From the cell containing the given text, extract its center point as [x, y] coordinate. 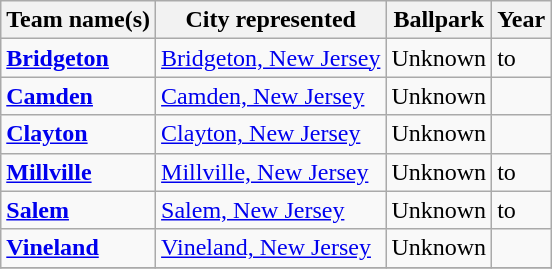
Vineland, New Jersey [271, 248]
Clayton [78, 134]
Salem [78, 210]
Bridgeton, New Jersey [271, 58]
Millville, New Jersey [271, 172]
Vineland [78, 248]
Team name(s) [78, 20]
Ballpark [439, 20]
Bridgeton [78, 58]
Camden [78, 96]
Year [522, 20]
Clayton, New Jersey [271, 134]
Camden, New Jersey [271, 96]
City represented [271, 20]
Millville [78, 172]
Salem, New Jersey [271, 210]
